Return the (X, Y) coordinate for the center point of the cell that contains the specified text.  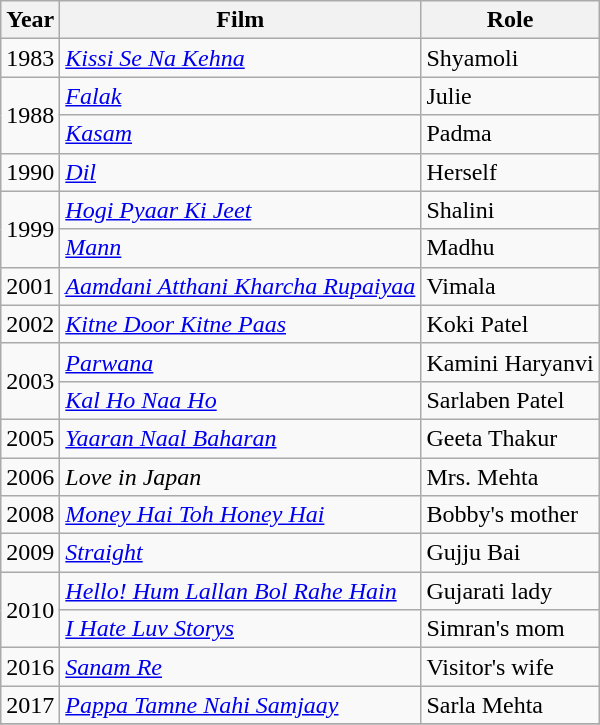
1990 (30, 172)
Hello! Hum Lallan Bol Rahe Hain (240, 591)
Herself (510, 172)
Julie (510, 96)
Kasam (240, 134)
Money Hai Toh Honey Hai (240, 515)
1983 (30, 58)
2003 (30, 381)
2010 (30, 610)
Bobby's mother (510, 515)
Falak (240, 96)
Pappa Tamne Nahi Samjaay (240, 705)
2001 (30, 286)
Love in Japan (240, 477)
Gujju Bai (510, 553)
1999 (30, 229)
Shalini (510, 210)
2017 (30, 705)
Kissi Se Na Kehna (240, 58)
2016 (30, 667)
Simran's mom (510, 629)
1988 (30, 115)
Mrs. Mehta (510, 477)
2005 (30, 438)
Visitor's wife (510, 667)
Sarla Mehta (510, 705)
Shyamoli (510, 58)
I Hate Luv Storys (240, 629)
Aamdani Atthani Kharcha Rupaiyaa (240, 286)
Sarlaben Patel (510, 400)
Geeta Thakur (510, 438)
Hogi Pyaar Ki Jeet (240, 210)
Yaaran Naal Baharan (240, 438)
2008 (30, 515)
Sanam Re (240, 667)
Koki Patel (510, 324)
Year (30, 20)
Madhu (510, 248)
Gujarati lady (510, 591)
2002 (30, 324)
Kamini Haryanvi (510, 362)
Vimala (510, 286)
Kal Ho Naa Ho (240, 400)
Parwana (240, 362)
2009 (30, 553)
Film (240, 20)
Mann (240, 248)
Dil (240, 172)
Kitne Door Kitne Paas (240, 324)
Straight (240, 553)
Role (510, 20)
2006 (30, 477)
Padma (510, 134)
